Return the [x, y] coordinate for the center point of the cell that contains the specified text.  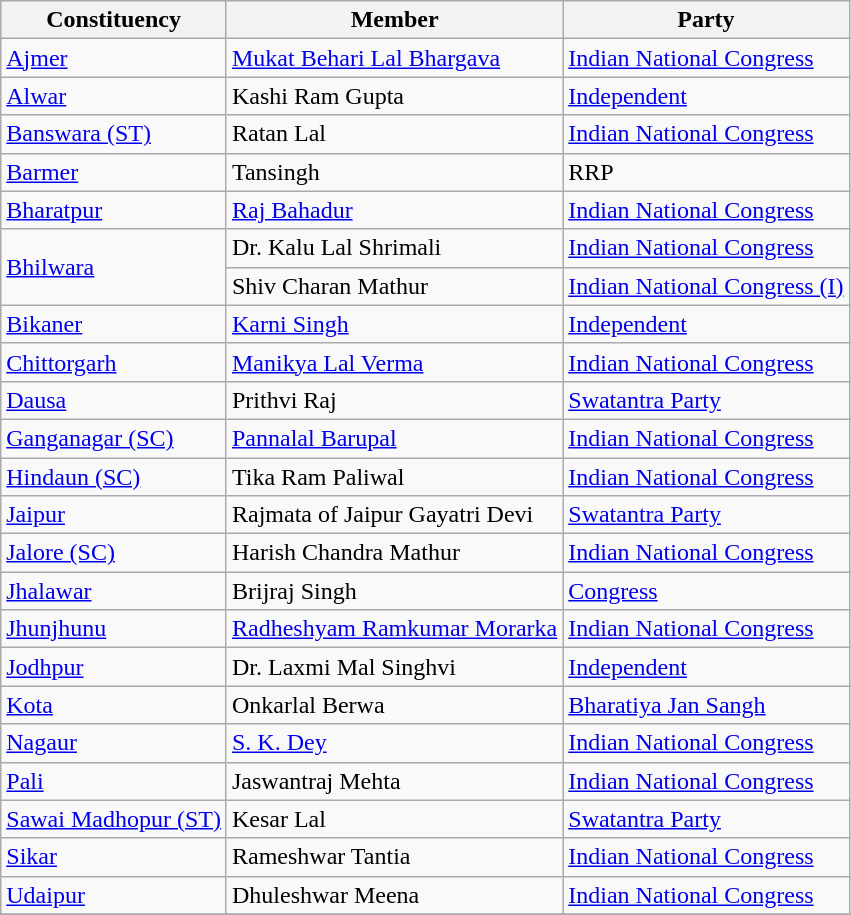
Sikar [114, 857]
Radheshyam Ramkumar Morarka [394, 629]
Karni Singh [394, 324]
Alwar [114, 96]
Kashi Ram Gupta [394, 96]
Harish Chandra Mathur [394, 553]
Dr. Kalu Lal Shrimali [394, 248]
Bharatiya Jan Sangh [706, 705]
Tika Ram Paliwal [394, 477]
RRP [706, 172]
Member [394, 20]
Udaipur [114, 895]
Bharatpur [114, 210]
S. K. Dey [394, 743]
Nagaur [114, 743]
Onkarlal Berwa [394, 705]
Dr. Laxmi Mal Singhvi [394, 667]
Mukat Behari Lal Bhargava [394, 58]
Dausa [114, 400]
Indian National Congress (I) [706, 286]
Constituency [114, 20]
Pannalal Barupal [394, 438]
Prithvi Raj [394, 400]
Hindaun (SC) [114, 477]
Kota [114, 705]
Rameshwar Tantia [394, 857]
Bikaner [114, 324]
Chittorgarh [114, 362]
Barmer [114, 172]
Jalore (SC) [114, 553]
Tansingh [394, 172]
Jhunjhunu [114, 629]
Rajmata of Jaipur Gayatri Devi [394, 515]
Brijraj Singh [394, 591]
Kesar Lal [394, 819]
Jaipur [114, 515]
Raj Bahadur [394, 210]
Shiv Charan Mathur [394, 286]
Jhalawar [114, 591]
Ratan Lal [394, 134]
Dhuleshwar Meena [394, 895]
Bhilwara [114, 267]
Jaswantraj Mehta [394, 781]
Congress [706, 591]
Ajmer [114, 58]
Ganganagar (SC) [114, 438]
Jodhpur [114, 667]
Sawai Madhopur (ST) [114, 819]
Manikya Lal Verma [394, 362]
Pali [114, 781]
Party [706, 20]
Banswara (ST) [114, 134]
